Search for the cell housing the specified text and yield its [X, Y] center coordinate. 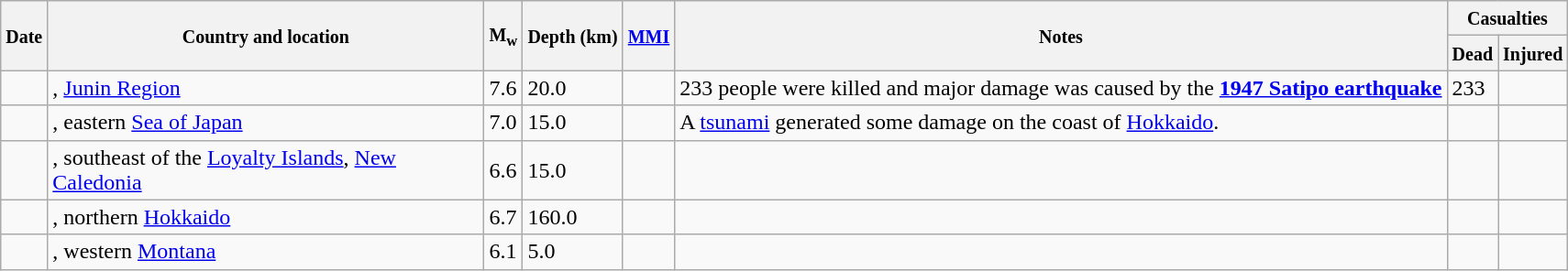
Mw [503, 36]
, Junin Region [266, 88]
Depth (km) [572, 36]
Notes [1061, 36]
233 people were killed and major damage was caused by the 1947 Satipo earthquake [1061, 88]
6.6 [503, 170]
, western Montana [266, 252]
7.0 [503, 123]
Date [24, 36]
20.0 [572, 88]
, eastern Sea of Japan [266, 123]
Injured [1533, 53]
7.6 [503, 88]
233 [1473, 88]
Casualties [1507, 18]
, southeast of the Loyalty Islands, New Caledonia [266, 170]
MMI [649, 36]
6.1 [503, 252]
Country and location [266, 36]
6.7 [503, 217]
5.0 [572, 252]
Dead [1473, 53]
A tsunami generated some damage on the coast of Hokkaido. [1061, 123]
, northern Hokkaido [266, 217]
160.0 [572, 217]
